Find where the given text appears and provide that cell's center as [X, Y] coordinate. 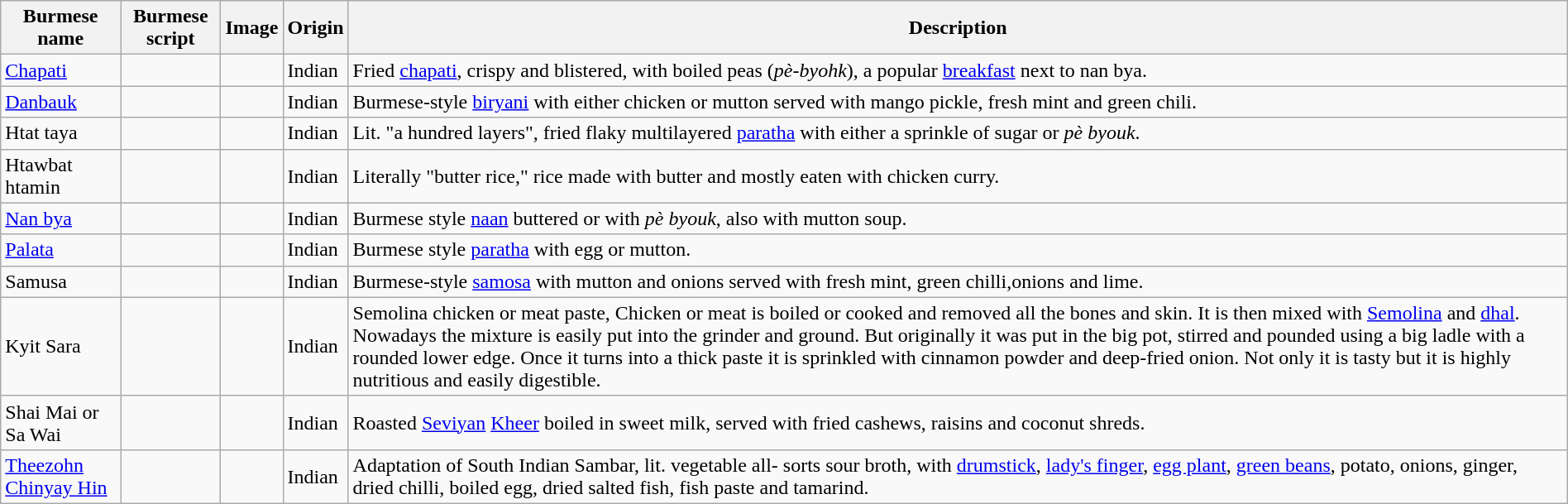
Fried chapati, crispy and blistered, with boiled peas (pè-byohk), a popular breakfast next to nan bya. [958, 70]
Burmese-style biryani with either chicken or mutton served with mango pickle, fresh mint and green chili. [958, 102]
Nan bya [61, 218]
Roasted Seviyan Kheer boiled in sweet milk, served with fried cashews, raisins and coconut shreds. [958, 422]
Image [251, 28]
Lit. "a hundred layers", fried flaky multilayered paratha with either a sprinkle of sugar or pè byouk. [958, 133]
Burmese script [170, 28]
Burmese-style samosa with mutton and onions served with fresh mint, green chilli,onions and lime. [958, 281]
Burmese style naan buttered or with pè byouk, also with mutton soup. [958, 218]
Origin [316, 28]
Burmese name [61, 28]
Description [958, 28]
Burmese style paratha with egg or mutton. [958, 250]
Literally "butter rice," rice made with butter and mostly eaten with chicken curry. [958, 175]
Danbauk [61, 102]
Theezohn Chinyay Hin [61, 477]
Htat taya [61, 133]
Samusa [61, 281]
Palata [61, 250]
Htawbat htamin [61, 175]
Kyit Sara [61, 346]
Chapati [61, 70]
Shai Mai or Sa Wai [61, 422]
